For the text-containing cell, return its midpoint in (x, y) coordinate format. 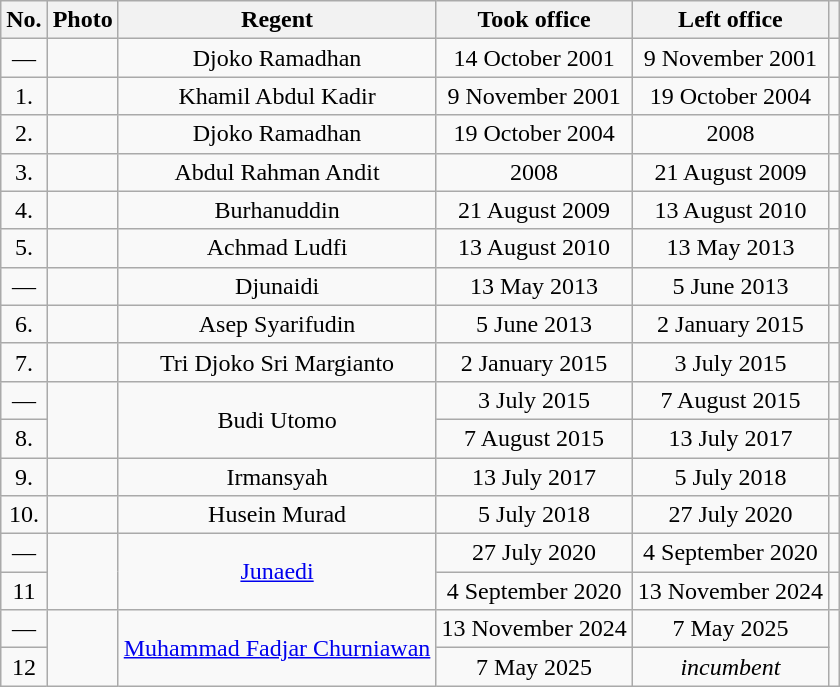
Regent (277, 20)
2. (24, 134)
No. (24, 20)
6. (24, 324)
Junaedi (277, 572)
Photo (82, 20)
3. (24, 172)
11 (24, 591)
Took office (534, 20)
Djunaidi (277, 286)
Husein Murad (277, 515)
Left office (730, 20)
Achmad Ludfi (277, 248)
12 (24, 667)
8. (24, 438)
Muhammad Fadjar Churniawan (277, 648)
Burhanuddin (277, 210)
10. (24, 515)
Budi Utomo (277, 419)
9. (24, 477)
Tri Djoko Sri Margianto (277, 362)
1. (24, 96)
Irmansyah (277, 477)
incumbent (730, 667)
Asep Syarifudin (277, 324)
5. (24, 248)
Abdul Rahman Andit (277, 172)
Khamil Abdul Kadir (277, 96)
4. (24, 210)
7. (24, 362)
14 October 2001 (534, 58)
